Output the (x, y) coordinate of the center of the cell containing the given text.  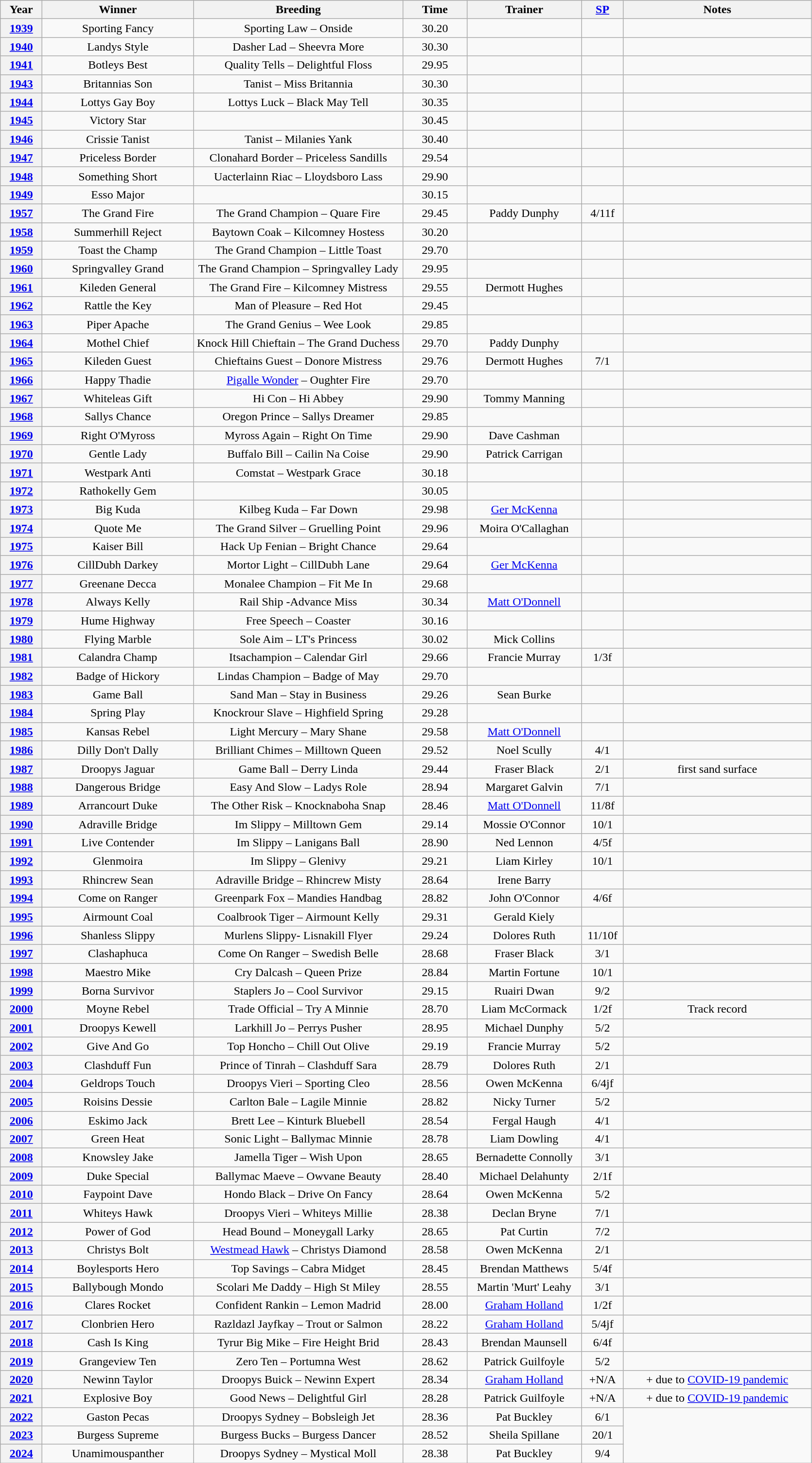
1963 (21, 324)
7/2 (602, 1231)
Boylesports Hero (118, 1268)
Cash Is King (118, 1342)
Noel Scully (524, 750)
29.54 (435, 158)
Kileden General (118, 287)
29.14 (435, 824)
Im Slippy – Milltown Gem (299, 824)
Botleys Best (118, 65)
28.40 (435, 1176)
1996 (21, 935)
Clonahard Border – Priceless Sandills (299, 158)
2012 (21, 1231)
1977 (21, 584)
Myross Again – Right On Time (299, 435)
2014 (21, 1268)
Declan Bryne (524, 1213)
2004 (21, 1083)
Airmount Coal (118, 917)
Clashaphuca (118, 954)
Quality Tells – Delightful Floss (299, 65)
Scolari Me Daddy – High St Miley (299, 1287)
Hi Con – Hi Abbey (299, 398)
Jamella Tiger – Wish Upon (299, 1158)
1939 (21, 28)
Breeding (299, 10)
28.34 (435, 1379)
2024 (21, 1454)
29.28 (435, 713)
Confident Rankin – Lemon Madrid (299, 1305)
1991 (21, 843)
Lottys Gay Boy (118, 102)
Burgess Supreme (118, 1435)
1957 (21, 213)
Trainer (524, 10)
Margaret Galvin (524, 787)
Gerald Kiely (524, 917)
Christys Bolt (118, 1250)
Clonbrien Hero (118, 1324)
first sand surface (717, 768)
Adraville Bridge (118, 824)
CillDubh Darkey (118, 565)
Buffalo Bill – Cailin Na Coise (299, 454)
1982 (21, 676)
1965 (21, 361)
Flying Marble (118, 639)
Dave Cashman (524, 435)
30.05 (435, 491)
The Other Risk – Knocknaboha Snap (299, 805)
1975 (21, 547)
30.15 (435, 195)
28.54 (435, 1120)
2020 (21, 1379)
28.43 (435, 1342)
29.31 (435, 917)
Track record (717, 1009)
Unamimouspanther (118, 1454)
20/1 (602, 1435)
Murlens Slippy- Lisnakill Flyer (299, 935)
28.36 (435, 1417)
Rattle the Key (118, 306)
2018 (21, 1342)
Lottys Luck – Black May Tell (299, 102)
Come on Ranger (118, 898)
30.40 (435, 139)
Westmead Hawk – Christys Diamond (299, 1250)
29.96 (435, 528)
2006 (21, 1120)
2019 (21, 1361)
Give And Go (118, 1046)
Easy And Slow – Ladys Role (299, 787)
1959 (21, 250)
2021 (21, 1398)
Game Ball (118, 695)
Priceless Border (118, 158)
1992 (21, 861)
1973 (21, 509)
Martin 'Murt' Leahy (524, 1287)
2009 (21, 1176)
Coalbrook Tiger – Airmount Kelly (299, 917)
Mick Collins (524, 639)
2007 (21, 1139)
1994 (21, 898)
1983 (21, 695)
Rathokelly Gem (118, 491)
Clares Rocket (118, 1305)
1974 (21, 528)
Patrick Carrigan (524, 454)
Brendan Maunsell (524, 1342)
Toast the Champ (118, 250)
Rail Ship -Advance Miss (299, 602)
Staplers Jo – Cool Survivor (299, 991)
Duke Special (118, 1176)
Larkhill Jo – Perrys Pusher (299, 1028)
28.45 (435, 1268)
Lindas Champion – Badge of May (299, 676)
Dangerous Bridge (118, 787)
The Grand Fire – Kilcomney Mistress (299, 287)
SP (602, 10)
1947 (21, 158)
John O'Connor (524, 898)
Sporting Law – Onside (299, 28)
Ned Lennon (524, 843)
1943 (21, 84)
Shanless Slippy (118, 935)
Dasher Lad – Sheevra More (299, 47)
2005 (21, 1102)
Greenpark Fox – Mandies Handbag (299, 898)
Roisins Dessie (118, 1102)
1980 (21, 639)
1960 (21, 269)
30.18 (435, 472)
Hondo Black – Drive On Fancy (299, 1195)
1976 (21, 565)
Head Bound – Moneygall Larky (299, 1231)
Greenane Decca (118, 584)
The Grand Champion – Quare Fire (299, 213)
1988 (21, 787)
Come On Ranger – Swedish Belle (299, 954)
1995 (21, 917)
Droopys Jaguar (118, 768)
28.00 (435, 1305)
Whiteys Hawk (118, 1213)
Knock Hill Chieftain – The Grand Duchess (299, 343)
2003 (21, 1065)
Badge of Hickory (118, 676)
Faypoint Dave (118, 1195)
Year (21, 10)
Pigalle Wonder – Oughter Fire (299, 380)
Man of Pleasure – Red Hot (299, 306)
Michael Delahunty (524, 1176)
1961 (21, 287)
29.98 (435, 509)
Britannias Son (118, 84)
Michael Dunphy (524, 1028)
Liam McCormack (524, 1009)
6/4jf (602, 1083)
Green Heat (118, 1139)
Esso Major (118, 195)
29.68 (435, 584)
1944 (21, 102)
4/6f (602, 898)
1986 (21, 750)
1970 (21, 454)
Arrancourt Duke (118, 805)
Big Kuda (118, 509)
29.21 (435, 861)
Knockrour Slave – Highfield Spring (299, 713)
Time (435, 10)
1949 (21, 195)
1941 (21, 65)
28.22 (435, 1324)
Happy Thadie (118, 380)
1999 (21, 991)
Tyrur Big Mike – Fire Height Brid (299, 1342)
Itsachampion – Calendar Girl (299, 658)
Gentle Lady (118, 454)
The Grand Genius – Wee Look (299, 324)
2017 (21, 1324)
Explosive Boy (118, 1398)
1987 (21, 768)
Carlton Bale – Lagile Minnie (299, 1102)
The Grand Champion – Little Toast (299, 250)
Droopys Kewell (118, 1028)
Newinn Taylor (118, 1379)
1985 (21, 731)
Fergal Haugh (524, 1120)
Droopys Vieri – Whiteys Millie (299, 1213)
Kansas Rebel (118, 731)
Winner (118, 10)
Im Slippy – Lanigans Ball (299, 843)
Game Ball – Derry Linda (299, 768)
Geldrops Touch (118, 1083)
28.62 (435, 1361)
Victory Star (118, 121)
Sheila Spillane (524, 1435)
Chieftains Guest – Donore Mistress (299, 361)
2/1f (602, 1176)
28.94 (435, 787)
2010 (21, 1195)
28.79 (435, 1065)
Kaiser Bill (118, 547)
Westpark Anti (118, 472)
29.52 (435, 750)
Comstat – Westpark Grace (299, 472)
1979 (21, 621)
1998 (21, 972)
28.78 (435, 1139)
1978 (21, 602)
Top Savings – Cabra Midget (299, 1268)
1984 (21, 713)
30.45 (435, 121)
2013 (21, 1250)
Kilbeg Kuda – Far Down (299, 509)
2015 (21, 1287)
Top Honcho – Chill Out Olive (299, 1046)
29.19 (435, 1046)
Hume Highway (118, 621)
28.52 (435, 1435)
Springvalley Grand (118, 269)
9/4 (602, 1454)
30.35 (435, 102)
2000 (21, 1009)
Landys Style (118, 47)
Kileden Guest (118, 361)
Sonic Light – Ballymac Minnie (299, 1139)
2008 (21, 1158)
29.58 (435, 731)
Grangeview Ten (118, 1361)
Mossie O'Connor (524, 824)
Right O'Myross (118, 435)
28.58 (435, 1250)
1971 (21, 472)
Pat Curtin (524, 1231)
The Grand Fire (118, 213)
28.46 (435, 805)
5/4jf (602, 1324)
Gaston Pecas (118, 1417)
Live Contender (118, 843)
1966 (21, 380)
Tommy Manning (524, 398)
Free Speech – Coaster (299, 621)
Brett Lee – Kinturk Bluebell (299, 1120)
Tanist – Miss Britannia (299, 84)
Liam Kirley (524, 861)
Always Kelly (118, 602)
2002 (21, 1046)
1946 (21, 139)
Droopys Buick – Newinn Expert (299, 1379)
Bernadette Connolly (524, 1158)
30.16 (435, 621)
1989 (21, 805)
2016 (21, 1305)
Cry Dalcash – Queen Prize (299, 972)
Ruairi Dwan (524, 991)
Knowsley Jake (118, 1158)
1964 (21, 343)
1967 (21, 398)
Quote Me (118, 528)
28.28 (435, 1398)
Notes (717, 10)
1958 (21, 232)
Brendan Matthews (524, 1268)
1945 (21, 121)
6/1 (602, 1417)
Droopys Sydney – Bobsleigh Jet (299, 1417)
Sporting Fancy (118, 28)
Whiteleas Gift (118, 398)
1962 (21, 306)
Trade Official – Try A Minnie (299, 1009)
Glenmoira (118, 861)
Clashduff Fun (118, 1065)
1997 (21, 954)
Ballybough Mondo (118, 1287)
Something Short (118, 176)
Sallys Chance (118, 417)
11/8f (602, 805)
Sole Aim – LT's Princess (299, 639)
1990 (21, 824)
30.02 (435, 639)
Uacterlainn Riac – Lloydsboro Lass (299, 176)
Sean Burke (524, 695)
The Grand Silver – Gruelling Point (299, 528)
Oregon Prince – Sallys Dreamer (299, 417)
Monalee Champion – Fit Me In (299, 584)
1981 (21, 658)
Nicky Turner (524, 1102)
1948 (21, 176)
Crissie Tanist (118, 139)
4/5f (602, 843)
Martin Fortune (524, 972)
28.90 (435, 843)
Piper Apache (118, 324)
Sand Man – Stay in Business (299, 695)
Power of God (118, 1231)
6/4f (602, 1342)
28.70 (435, 1009)
29.55 (435, 287)
2001 (21, 1028)
Baytown Coak – Kilcomney Hostess (299, 232)
Eskimo Jack (118, 1120)
Moira O'Callaghan (524, 528)
Droopys Vieri – Sporting Cleo (299, 1083)
Tanist – Milanies Yank (299, 139)
Summerhill Reject (118, 232)
Droopys Sydney – Mystical Moll (299, 1454)
The Grand Champion – Springvalley Lady (299, 269)
29.76 (435, 361)
Razldazl Jayfkay – Trout or Salmon (299, 1324)
Good News – Delightful Girl (299, 1398)
Calandra Champ (118, 658)
Mortor Light – CillDubh Lane (299, 565)
Rhincrew Sean (118, 880)
28.68 (435, 954)
Spring Play (118, 713)
29.15 (435, 991)
29.26 (435, 695)
29.24 (435, 935)
1969 (21, 435)
Ballymac Maeve – Owvane Beauty (299, 1176)
1968 (21, 417)
1/3f (602, 658)
28.84 (435, 972)
Dilly Don't Dally (118, 750)
Burgess Bucks – Burgess Dancer (299, 1435)
Moyne Rebel (118, 1009)
28.95 (435, 1028)
Liam Dowling (524, 1139)
Irene Barry (524, 880)
Im Slippy – Glenivy (299, 861)
Zero Ten – Portumna West (299, 1361)
Mothel Chief (118, 343)
29.66 (435, 658)
29.44 (435, 768)
30.34 (435, 602)
28.56 (435, 1083)
9/2 (602, 991)
1940 (21, 47)
1972 (21, 491)
2022 (21, 1417)
Hack Up Fenian – Bright Chance (299, 547)
Light Mercury – Mary Shane (299, 731)
Adraville Bridge – Rhincrew Misty (299, 880)
2023 (21, 1435)
2011 (21, 1213)
5/4f (602, 1268)
4/11f (602, 213)
28.55 (435, 1287)
Maestro Mike (118, 972)
11/10f (602, 935)
Borna Survivor (118, 991)
Brilliant Chimes – Milltown Queen (299, 750)
Prince of Tinrah – Clashduff Sara (299, 1065)
1993 (21, 880)
